Return (X, Y) of the center of cell containing provided text 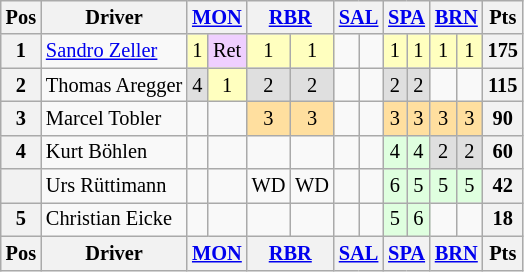
18 (503, 219)
90 (503, 118)
Christian Eicke (114, 219)
115 (503, 85)
Kurt Böhlen (114, 152)
175 (503, 51)
60 (503, 152)
Sandro Zeller (114, 51)
Thomas Aregger (114, 85)
Urs Rüttimann (114, 186)
42 (503, 186)
Ret (228, 51)
Marcel Tobler (114, 118)
